For the text-containing cell, return its midpoint in [X, Y] coordinate format. 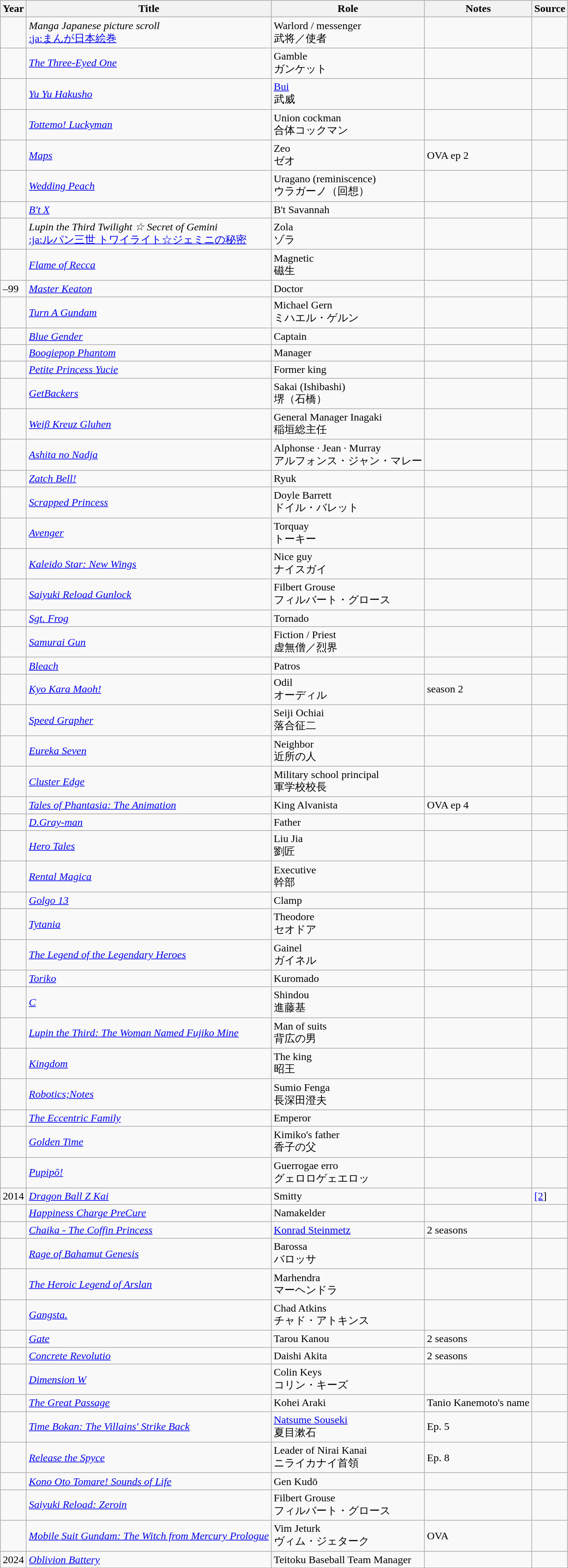
Namakelder [348, 1213]
Cluster Edge [149, 782]
Rental Magica [149, 876]
season 2 [478, 689]
Leader of Nirai Kanaiニライカナイ首領 [348, 1458]
Dragon Ball Z Kai [149, 1196]
Tanio Kanemoto's name [478, 1403]
Manga Japanese picture scroll:ja:まんが日本絵巻 [149, 33]
Man of suits背広の男 [348, 1033]
Lupin the Third Twilight ☆ Secret of Gemini:ja:ルパン三世 トワイライト☆ジェミニの秘密 [149, 234]
Role [348, 9]
Ep. 8 [478, 1458]
Kingdom [149, 1064]
Master Keaton [149, 289]
The Three-Eyed One [149, 63]
Sumio Fenga長深田澄夫 [348, 1094]
Time Bokan: The Villains' Strike Back [149, 1427]
Eureka Seven [149, 751]
The Heroic Legend of Arslan [149, 1284]
Natsume Souseki夏目漱石 [348, 1427]
Kohei Araki [348, 1403]
Ashita no Nadja [149, 455]
Gate [149, 1339]
Father [348, 822]
The Eccentric Family [149, 1118]
Kuromado [348, 978]
Zatch Bell! [149, 478]
Flame of Recca [149, 265]
Notes [478, 9]
Lupin the Third: The Woman Named Fujiko Mine [149, 1033]
The king昭王 [348, 1064]
Kaleido Star: New Wings [149, 564]
Saiyuki Reload Gunlock [149, 594]
Doyle Barrettドイル・バレット [348, 502]
Neighbor近所の人 [348, 751]
Military school principal軍学校校長 [348, 782]
Gangsta. [149, 1315]
Fiction / Priest虚無僧／烈界 [348, 642]
Teitoku Baseball Team Manager [348, 1559]
C [149, 1002]
Tottemo! Luckyman [149, 125]
Zeoゼオ [348, 155]
Odilオーディル [348, 689]
Emperor [348, 1118]
OVA ep 2 [478, 155]
Executive幹部 [348, 876]
GetBackers [149, 394]
Golden Time [149, 1142]
Oblivion Battery [149, 1559]
Pupipō! [149, 1173]
OVA ep 4 [478, 805]
Petite Princess Yucie [149, 370]
Title [149, 9]
Daishi Akita [348, 1355]
Konrad Steinmetz [348, 1230]
Tarou Kanou [348, 1339]
Happiness Charge PreCure [149, 1213]
Shindou進藤基 [348, 1002]
Warlord / messenger武将／使者 [348, 33]
Smitty [348, 1196]
Manager [348, 353]
Year [13, 9]
Barossaバロッサ [348, 1254]
D.Gray-man [149, 822]
Nice guy ナイスガイ [348, 564]
Kimiko's father香子の父 [348, 1142]
Yu Yu Hakusho [149, 94]
Samurai Gun [149, 642]
Chaika - The Coffin Princess [149, 1230]
Vim Jeturkヴィム・ジェターク [348, 1536]
Seiji Ochiai落合征二 [348, 720]
Colin Keysコリン・キーズ [348, 1380]
Boogiepop Phantom [149, 353]
Magnetic磁生 [348, 265]
Ep. 5 [478, 1427]
Ryuk [348, 478]
Bleach [149, 666]
Uragano (reminiscence)ウラガーノ（回想） [348, 186]
Patros [348, 666]
Robotics;Notes [149, 1094]
Tales of Phantasia: The Animation [149, 805]
Blue Gender [149, 336]
Clamp [348, 900]
Torquayトーキー [348, 533]
Dimension W [149, 1380]
Weiβ Kreuz Gluhen [149, 424]
Toriko [149, 978]
Saiyuki Reload: Zeroin [149, 1505]
Tornado [348, 618]
Former king [348, 370]
The Great Passage [149, 1403]
Alphonse · Jean · Murrayアルフォンス・ジャン・マレー [348, 455]
Avenger [149, 533]
Michael Gernミハエル・ゲルン [348, 312]
Rage of Bahamut Genesis [149, 1254]
2024 [13, 1559]
Gainelガイネル [348, 955]
B't Savannah [348, 210]
Gambleガンケット [348, 63]
Source [549, 9]
Theodoreセオドア [348, 924]
Mobile Suit Gundam: The Witch from Mercury Prologue [149, 1536]
Release the Spyce [149, 1458]
B't X [149, 210]
2014 [13, 1196]
Union cockman合体コックマン [348, 125]
[2] [549, 1196]
Marhendraマーヘンドラ [348, 1284]
Gen Kudō [348, 1481]
–99 [13, 289]
Speed Grapher [149, 720]
Captain [348, 336]
Chad Atkinsチャド・アトキンス [348, 1315]
Sgt. Frog [149, 618]
General Manager Inagaki稲垣総主任 [348, 424]
Hero Tales [149, 846]
Liu Jia劉匠 [348, 846]
The Legend of the Legendary Heroes [149, 955]
Kyo Kara Maoh! [149, 689]
Kono Oto Tomare! Sounds of Life [149, 1481]
Scrapped Princess [149, 502]
Golgo 13 [149, 900]
Concrete Revolutio [149, 1355]
Sakai (Ishibashi)堺（石橋） [348, 394]
Tytania [149, 924]
Bui武威 [348, 94]
Doctor [348, 289]
Wedding Peach [149, 186]
Turn A Gundam [149, 312]
Guerrogae erroグェロロゲェエロッ [348, 1173]
Maps [149, 155]
King Alvanista [348, 805]
Zolaゾラ [348, 234]
OVA [478, 1536]
